Output the [X, Y] coordinate of the center of the cell containing the given text.  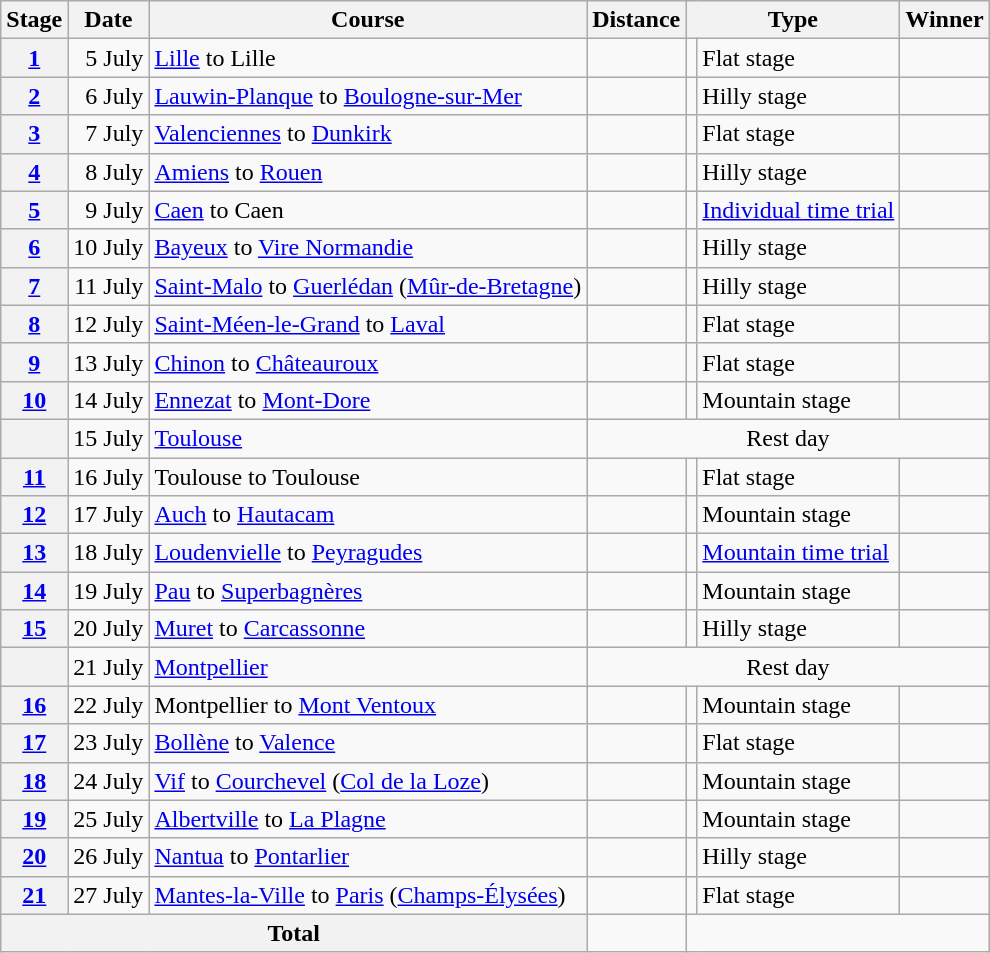
Distance [636, 20]
14 July [108, 400]
22 July [108, 705]
20 July [108, 629]
25 July [108, 819]
4 [34, 172]
Bollène to Valence [368, 743]
13 [34, 553]
10 July [108, 248]
17 [34, 743]
Type [793, 20]
6 July [108, 96]
27 July [108, 895]
Mountain time trial [798, 553]
Auch to Hautacam [368, 515]
Nantua to Pontarlier [368, 857]
Lauwin-Planque to Boulogne-sur-Mer [368, 96]
20 [34, 857]
Bayeux to Vire Normandie [368, 248]
Lille to Lille [368, 58]
Valenciennes to Dunkirk [368, 134]
9 [34, 362]
Caen to Caen [368, 210]
Albertville to La Plagne [368, 819]
10 [34, 400]
Date [108, 20]
15 July [108, 438]
9 July [108, 210]
Saint-Méen-le-Grand to Laval [368, 324]
7 July [108, 134]
Amiens to Rouen [368, 172]
21 [34, 895]
5 July [108, 58]
8 [34, 324]
11 July [108, 286]
Pau to Superbagnères [368, 591]
Saint-Malo to Guerlédan (Mûr-de-Bretagne) [368, 286]
Toulouse [368, 438]
Montpellier to Mont Ventoux [368, 705]
23 July [108, 743]
8 July [108, 172]
15 [34, 629]
3 [34, 134]
Loudenvielle to Peyragudes [368, 553]
14 [34, 591]
Mantes-la-Ville to Paris (Champs-Élysées) [368, 895]
11 [34, 477]
Ennezat to Mont-Dore [368, 400]
Individual time trial [798, 210]
12 July [108, 324]
16 [34, 705]
16 July [108, 477]
Toulouse to Toulouse [368, 477]
17 July [108, 515]
Stage [34, 20]
1 [34, 58]
Winner [944, 20]
19 [34, 819]
6 [34, 248]
Course [368, 20]
Vif to Courchevel (Col de la Loze) [368, 781]
26 July [108, 857]
19 July [108, 591]
24 July [108, 781]
12 [34, 515]
Total [294, 933]
18 July [108, 553]
18 [34, 781]
2 [34, 96]
Chinon to Châteauroux [368, 362]
5 [34, 210]
13 July [108, 362]
21 July [108, 667]
Muret to Carcassonne [368, 629]
Montpellier [368, 667]
7 [34, 286]
